For the text-containing cell, return its midpoint in (X, Y) coordinate format. 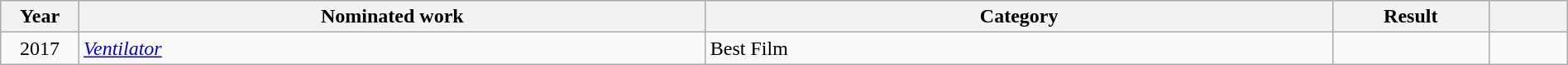
Ventilator (392, 48)
Result (1411, 17)
2017 (40, 48)
Nominated work (392, 17)
Year (40, 17)
Best Film (1019, 48)
Category (1019, 17)
